For the text-containing cell, return its midpoint in (X, Y) coordinate format. 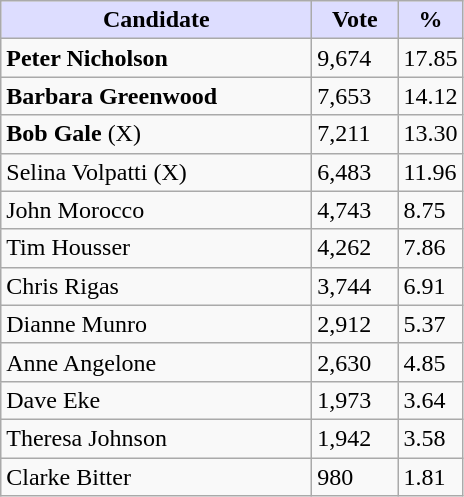
7.86 (430, 248)
4.85 (430, 362)
% (430, 20)
Vote (355, 20)
Selina Volpatti (X) (156, 172)
1.81 (430, 477)
Theresa Johnson (156, 438)
3.58 (430, 438)
7,211 (355, 134)
6.91 (430, 286)
Barbara Greenwood (156, 96)
5.37 (430, 324)
14.12 (430, 96)
Tim Housser (156, 248)
Candidate (156, 20)
2,912 (355, 324)
980 (355, 477)
13.30 (430, 134)
Peter Nicholson (156, 58)
4,262 (355, 248)
6,483 (355, 172)
Chris Rigas (156, 286)
9,674 (355, 58)
Bob Gale (X) (156, 134)
2,630 (355, 362)
4,743 (355, 210)
Dianne Munro (156, 324)
1,942 (355, 438)
3.64 (430, 400)
Clarke Bitter (156, 477)
3,744 (355, 286)
Dave Eke (156, 400)
17.85 (430, 58)
John Morocco (156, 210)
11.96 (430, 172)
8.75 (430, 210)
Anne Angelone (156, 362)
7,653 (355, 96)
1,973 (355, 400)
